From the cell containing the given text, extract its center point as [X, Y] coordinate. 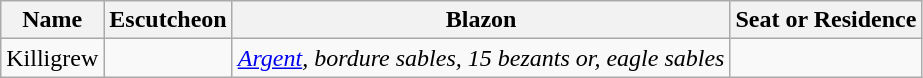
Seat or Residence [826, 20]
Killigrew [52, 58]
Name [52, 20]
Argent, bordure sables, 15 bezants or, eagle sables [481, 58]
Blazon [481, 20]
Escutcheon [168, 20]
